Identify which cell holds the provided text, then report its [X, Y] central coordinate. 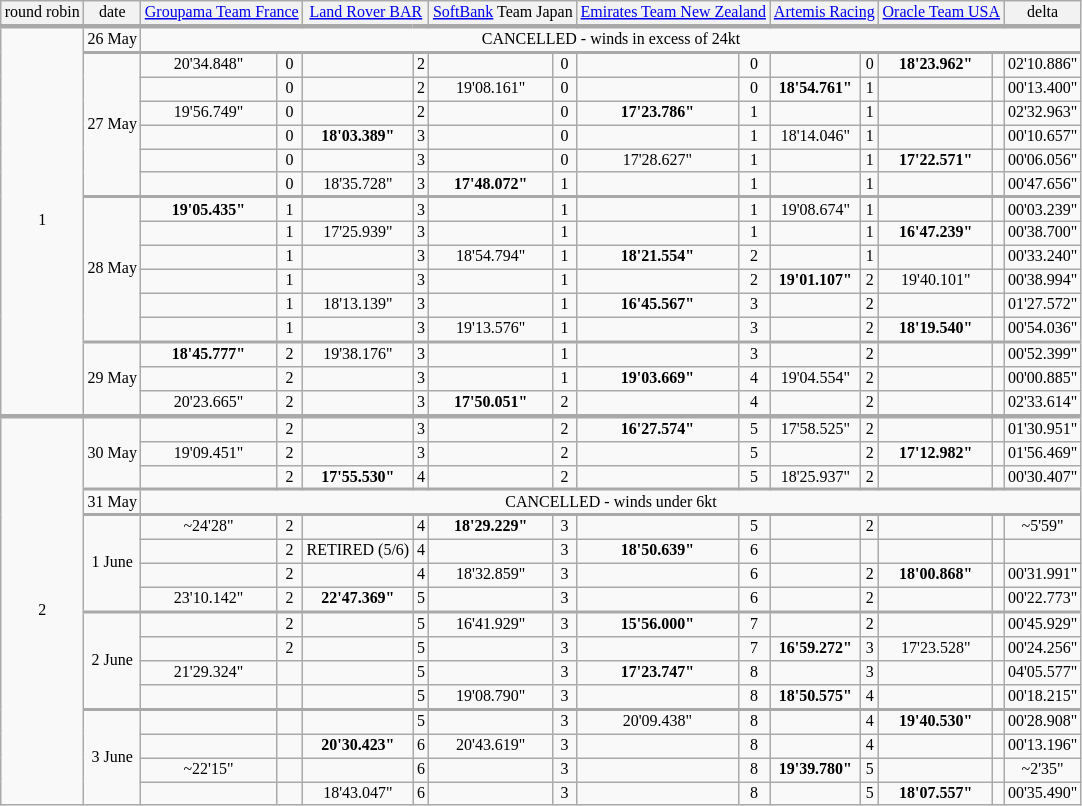
19'56.749" [208, 112]
17'23.528" [936, 648]
17'23.786" [658, 112]
20'34.848" [208, 64]
20'30.423" [358, 745]
17'23.747" [658, 672]
18'29.229" [490, 528]
16'47.239" [936, 233]
Oracle Team USA [942, 12]
CANCELLED - winds under 6kt [611, 502]
delta [1042, 12]
00'13.400" [1042, 89]
19'08.674" [816, 210]
00'24.256" [1042, 648]
29 May [112, 379]
round robin [42, 12]
Groupama Team France [222, 12]
~5'59" [1042, 528]
19'04.554" [816, 378]
18'13.139" [358, 305]
18'25.937" [816, 478]
16'59.272" [816, 648]
SoftBank Team Japan [503, 12]
15'56.000" [658, 624]
19'08.790" [490, 696]
18'00.868" [936, 575]
18'32.859" [490, 575]
00'45.929" [1042, 624]
19'40.530" [936, 722]
17'48.072" [490, 184]
19'01.107" [816, 281]
20'23.665" [208, 402]
19'09.451" [208, 453]
18'43.047" [358, 793]
17'12.982" [936, 453]
~24'28" [208, 528]
00'22.773" [1042, 600]
01'56.469" [1042, 453]
17'22.571" [936, 160]
1 June [112, 564]
16'27.574" [658, 428]
18'50.575" [816, 696]
18'45.777" [208, 354]
18'23.962" [936, 64]
00'35.490" [1042, 793]
27 May [112, 124]
00'31.991" [1042, 575]
2 June [112, 660]
16'41.929" [490, 624]
20'43.619" [490, 745]
02'33.614" [1042, 402]
18'35.728" [358, 184]
00'30.407" [1042, 478]
17'55.530" [358, 478]
19'40.101" [936, 281]
~2'35" [1042, 769]
19'39.780" [816, 769]
18'14.046" [816, 136]
17'50.051" [490, 402]
00'00.885" [1042, 378]
28 May [112, 270]
00'06.056" [1042, 160]
19'08.161" [490, 89]
Emirates Team New Zealand [674, 12]
00'28.908" [1042, 722]
Land Rover BAR [366, 12]
18'54.761" [816, 89]
00'13.196" [1042, 745]
18'21.554" [658, 257]
17'58.525" [816, 428]
00'52.399" [1042, 354]
19'05.435" [208, 210]
00'47.656" [1042, 184]
04'05.577" [1042, 672]
~22'15" [208, 769]
00'03.239" [1042, 210]
22'47.369" [358, 600]
01'30.951" [1042, 428]
20'09.438" [658, 722]
date [112, 12]
00'18.215" [1042, 696]
18'19.540" [936, 330]
19'03.669" [658, 378]
00'38.994" [1042, 281]
17'25.939" [358, 233]
18'03.389" [358, 136]
19'38.176" [358, 354]
21'29.324" [208, 672]
00'54.036" [1042, 330]
00'33.240" [1042, 257]
Artemis Racing [824, 12]
18'50.639" [658, 551]
RETIRED (5/6) [358, 551]
26 May [112, 39]
3 June [112, 757]
30 May [112, 452]
19'13.576" [490, 330]
18'07.557" [936, 793]
17'28.627" [658, 160]
02'10.886" [1042, 64]
23'10.142" [208, 600]
CANCELLED - winds in excess of 24kt [611, 39]
01'27.572" [1042, 305]
00'38.700" [1042, 233]
18'54.794" [490, 257]
02'32.963" [1042, 112]
16'45.567" [658, 305]
31 May [112, 502]
00'10.657" [1042, 136]
